Pinpoint the cell where the given text exists, returning its (X, Y) midpoint coordinate. 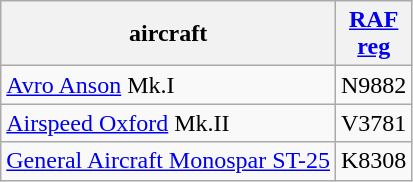
Avro Anson Mk.I (168, 85)
General Aircraft Monospar ST-25 (168, 161)
N9882 (374, 85)
Airspeed Oxford Mk.II (168, 123)
aircraft (168, 34)
K8308 (374, 161)
RAFreg (374, 34)
V3781 (374, 123)
